Identify which cell holds the provided text, then report its (X, Y) central coordinate. 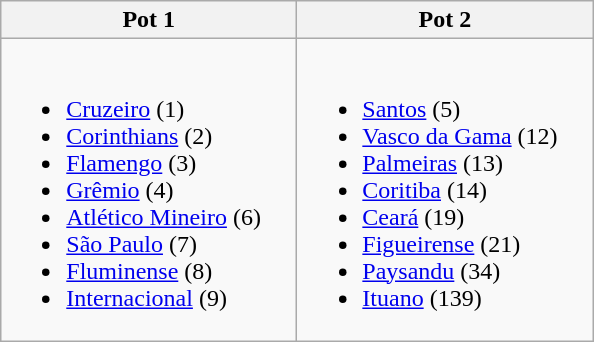
Pot 2 (445, 20)
Santos (5) Vasco da Gama (12) Palmeiras (13) Coritiba (14) Ceará (19) Figueirense (21) Paysandu (34) Ituano (139) (445, 190)
Cruzeiro (1) Corinthians (2) Flamengo (3) Grêmio (4) Atlético Mineiro (6) São Paulo (7) Fluminense (8) Internacional (9) (149, 190)
Pot 1 (149, 20)
